Return the [X, Y] coordinate for the center point of the cell that contains the specified text.  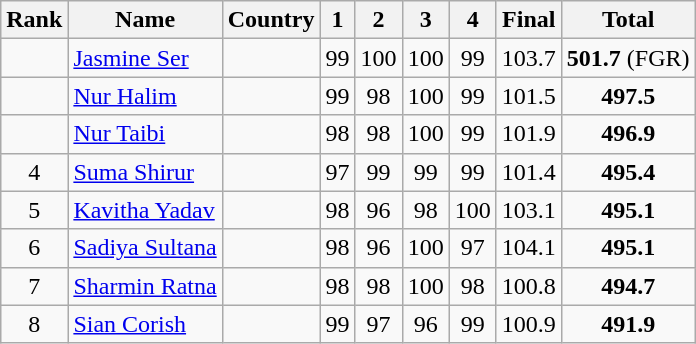
103.1 [528, 210]
Total [628, 20]
Nur Halim [145, 96]
495.4 [628, 172]
101.4 [528, 172]
497.5 [628, 96]
1 [338, 20]
Kavitha Yadav [145, 210]
496.9 [628, 134]
494.7 [628, 286]
3 [426, 20]
501.7 (FGR) [628, 58]
101.9 [528, 134]
Name [145, 20]
Sharmin Ratna [145, 286]
2 [378, 20]
101.5 [528, 96]
Rank [34, 20]
Country [271, 20]
Nur Taibi [145, 134]
100.9 [528, 324]
103.7 [528, 58]
Suma Shirur [145, 172]
Sadiya Sultana [145, 248]
Sian Corish [145, 324]
Jasmine Ser [145, 58]
8 [34, 324]
100.8 [528, 286]
7 [34, 286]
6 [34, 248]
104.1 [528, 248]
Final [528, 20]
5 [34, 210]
491.9 [628, 324]
